Identify which cell holds the provided text, then report its [x, y] central coordinate. 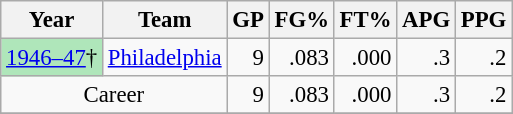
APG [426, 20]
FT% [366, 20]
GP [248, 20]
Career [114, 95]
Team [164, 20]
FG% [302, 20]
Philadelphia [164, 58]
PPG [483, 20]
1946–47† [52, 58]
Year [52, 20]
